Capture the cell that displays the provided text and extract its (x, y) central coordinate. 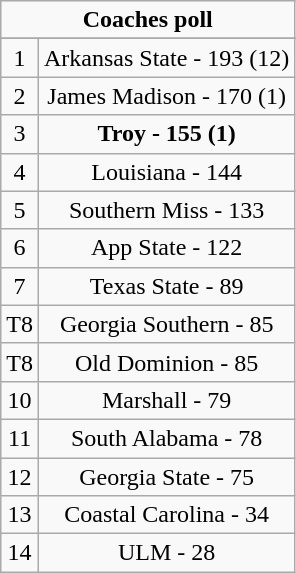
James Madison - 170 (1) (166, 96)
2 (20, 96)
Coastal Carolina - 34 (166, 515)
App State - 122 (166, 248)
4 (20, 172)
Marshall - 79 (166, 400)
Arkansas State - 193 (12) (166, 58)
Georgia State - 75 (166, 477)
ULM - 28 (166, 553)
South Alabama - 78 (166, 438)
Southern Miss - 133 (166, 210)
3 (20, 134)
1 (20, 58)
Texas State - 89 (166, 286)
7 (20, 286)
Old Dominion - 85 (166, 362)
14 (20, 553)
10 (20, 400)
11 (20, 438)
Troy - 155 (1) (166, 134)
6 (20, 248)
5 (20, 210)
Georgia Southern - 85 (166, 324)
12 (20, 477)
Coaches poll (148, 20)
13 (20, 515)
Louisiana - 144 (166, 172)
